Search for the cell housing the specified text and yield its (x, y) center coordinate. 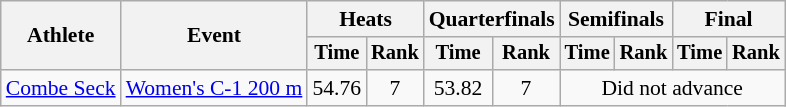
Did not advance (672, 88)
Semifinals (616, 19)
Final (728, 19)
Athlete (61, 36)
Event (214, 36)
Combe Seck (61, 88)
Quarterfinals (492, 19)
Heats (365, 19)
53.82 (458, 88)
54.76 (336, 88)
Women's C-1 200 m (214, 88)
